Output the [x, y] coordinate of the center of the cell containing the given text.  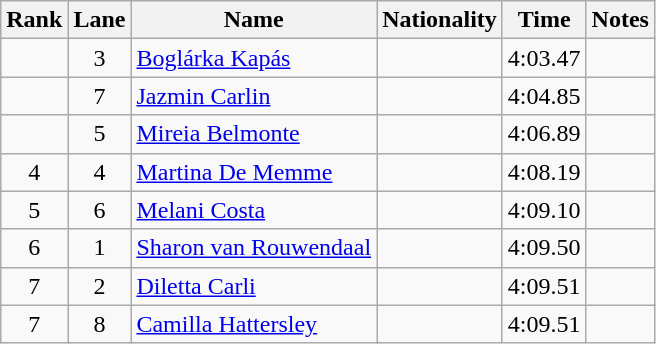
Martina De Memme [254, 172]
Mireia Belmonte [254, 134]
Rank [34, 20]
Boglárka Kapás [254, 58]
Nationality [440, 20]
Time [544, 20]
3 [100, 58]
Jazmin Carlin [254, 96]
Lane [100, 20]
2 [100, 286]
Camilla Hattersley [254, 324]
Diletta Carli [254, 286]
Sharon van Rouwendaal [254, 248]
8 [100, 324]
4:08.19 [544, 172]
1 [100, 248]
Melani Costa [254, 210]
Name [254, 20]
4:06.89 [544, 134]
4:09.50 [544, 248]
4:09.10 [544, 210]
Notes [620, 20]
4:04.85 [544, 96]
4:03.47 [544, 58]
